For the text-containing cell, return its midpoint in [X, Y] coordinate format. 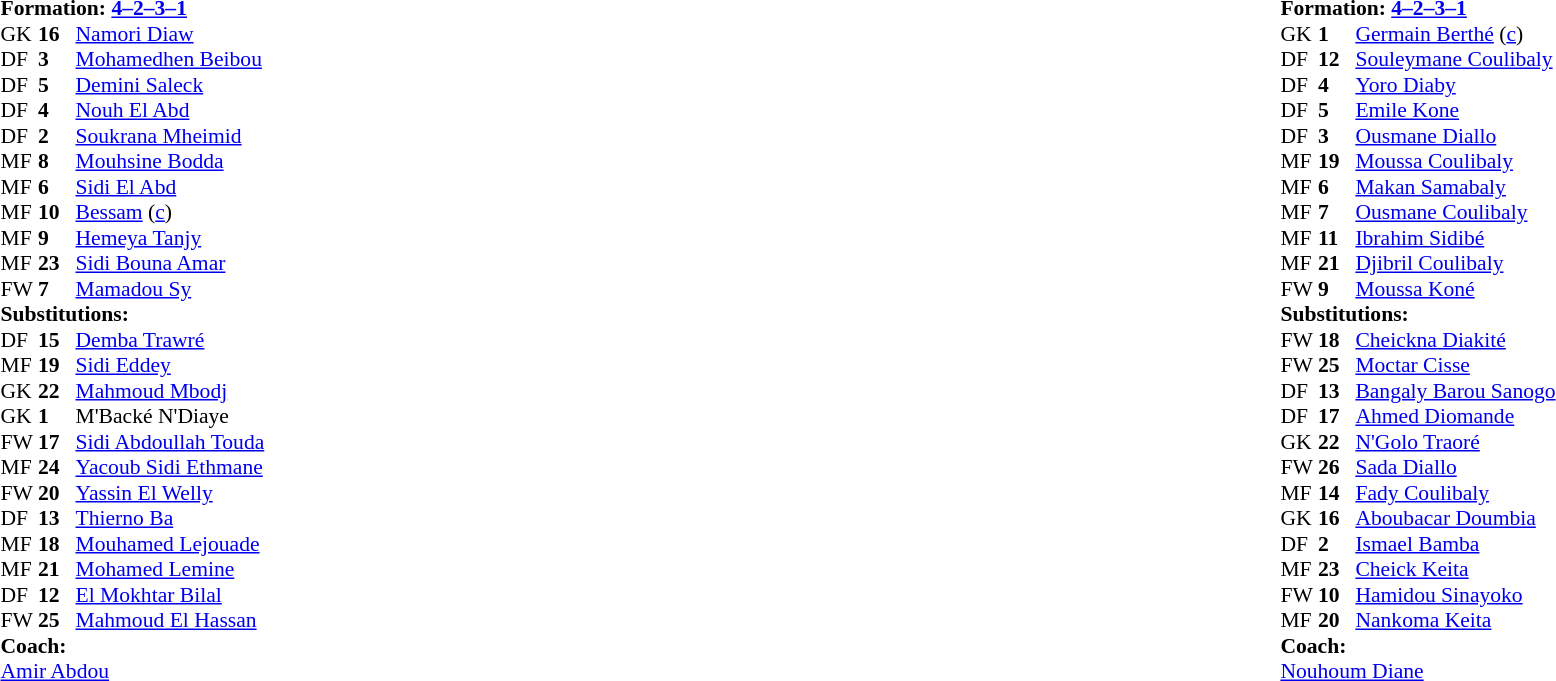
Makan Samabaly [1455, 187]
Bessam (c) [170, 213]
Fady Coulibaly [1455, 493]
Soukrana Mheimid [170, 136]
Hemeya Tanjy [170, 238]
Yoro Diaby [1455, 85]
Mohamedhen Beibou [170, 59]
11 [1337, 238]
Djibril Coulibaly [1455, 263]
24 [57, 467]
El Mokhtar Bilal [170, 595]
Mohamed Lemine [170, 569]
Demini Saleck [170, 85]
Mamadou Sy [170, 289]
Hamidou Sinayoko [1455, 595]
Moussa Coulibaly [1455, 161]
Bangaly Barou Sanogo [1455, 391]
Ousmane Diallo [1455, 136]
Cheick Keita [1455, 569]
M'Backé N'Diaye [170, 417]
Yassin El Welly [170, 493]
Sidi Eddey [170, 365]
Emile Kone [1455, 111]
Demba Trawré [170, 340]
Moussa Koné [1455, 289]
Nankoma Keita [1455, 621]
Mahmoud El Hassan [170, 621]
Namori Diaw [170, 34]
Ahmed Diomande [1455, 417]
Nouh El Abd [170, 111]
Cheickna Diakité [1455, 340]
14 [1337, 493]
Sidi Abdoullah Touda [170, 442]
N'Golo Traoré [1455, 442]
Mouhamed Lejouade [170, 544]
15 [57, 340]
Ismael Bamba [1455, 544]
Thierno Ba [170, 519]
Aboubacar Doumbia [1455, 519]
Souleymane Coulibaly [1455, 59]
Ousmane Coulibaly [1455, 213]
Moctar Cisse [1455, 365]
8 [57, 161]
Germain Berthé (c) [1455, 34]
Yacoub Sidi Ethmane [170, 467]
Mahmoud Mbodj [170, 391]
Sidi Bouna Amar [170, 263]
Sidi El Abd [170, 187]
Mouhsine Bodda [170, 161]
Sada Diallo [1455, 467]
26 [1337, 467]
Ibrahim Sidibé [1455, 238]
